Provide the (x, y) coordinate of the cell's center where the given text is located.  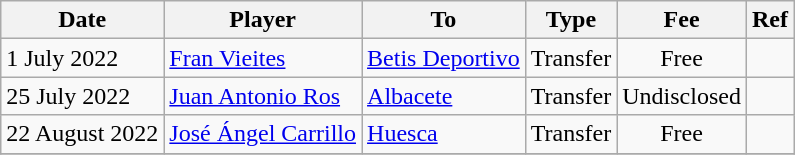
Ref (770, 20)
Betis Deportivo (444, 58)
Undisclosed (682, 96)
25 July 2022 (82, 96)
Albacete (444, 96)
Type (571, 20)
Fran Vieites (263, 58)
José Ángel Carrillo (263, 134)
Fee (682, 20)
Player (263, 20)
Huesca (444, 134)
22 August 2022 (82, 134)
To (444, 20)
Juan Antonio Ros (263, 96)
1 July 2022 (82, 58)
Date (82, 20)
